Capture the cell that displays the provided text and extract its [x, y] central coordinate. 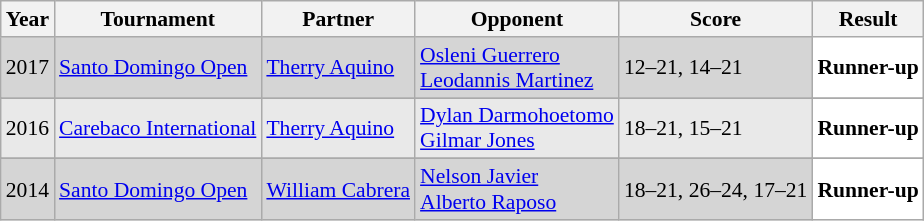
2017 [28, 68]
Nelson Javier Alberto Raposo [517, 190]
Score [716, 19]
Result [868, 19]
18–21, 15–21 [716, 128]
Osleni Guerrero Leodannis Martinez [517, 68]
Opponent [517, 19]
Tournament [158, 19]
William Cabrera [338, 190]
18–21, 26–24, 17–21 [716, 190]
12–21, 14–21 [716, 68]
2016 [28, 128]
Year [28, 19]
Dylan Darmohoetomo Gilmar Jones [517, 128]
2014 [28, 190]
Partner [338, 19]
Carebaco International [158, 128]
